Find where the given text appears and provide that cell's center as (X, Y) coordinate. 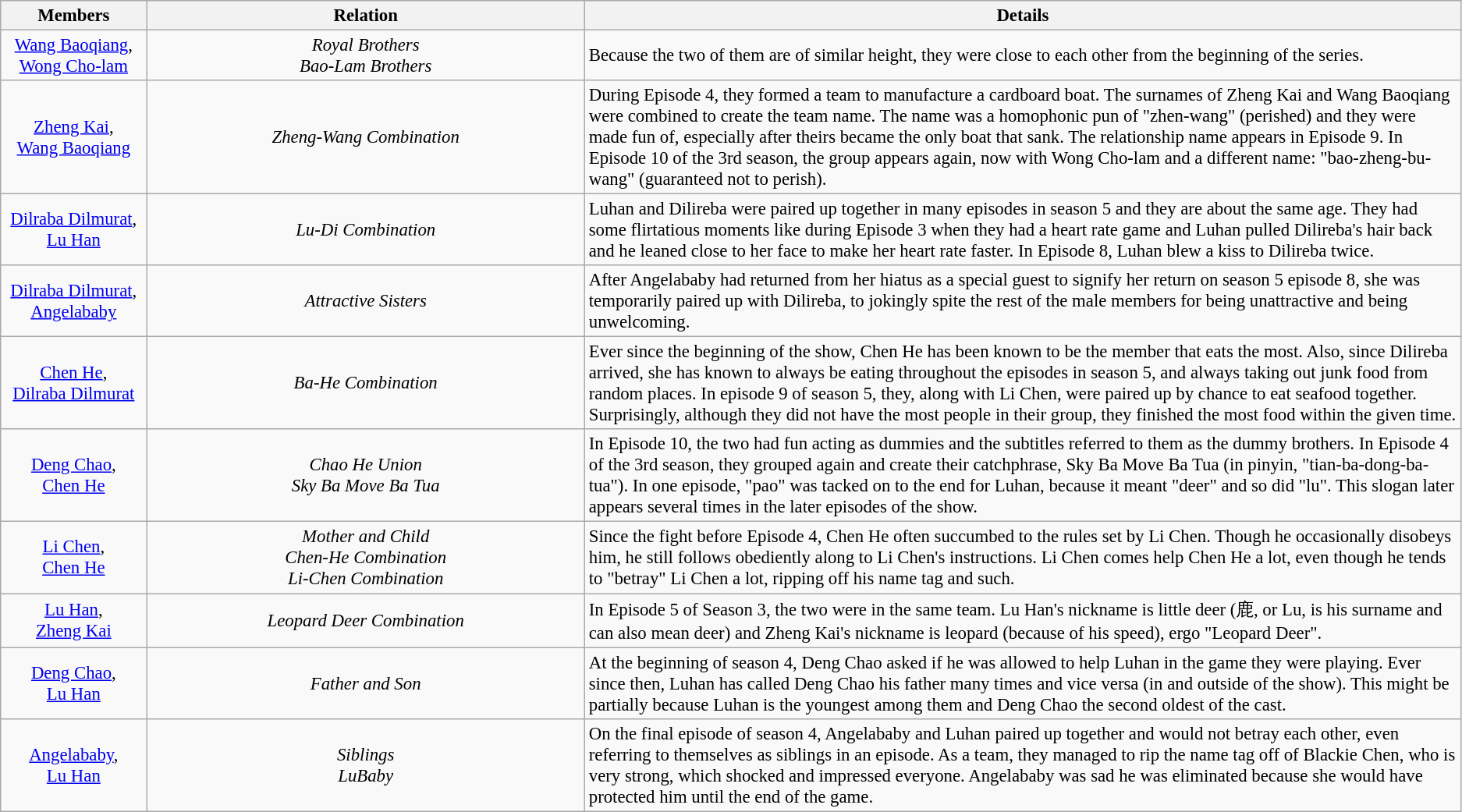
Relation (366, 16)
Zheng Kai,Wang Baoqiang (73, 137)
Deng Chao,Lu Han (73, 683)
Deng Chao,Chen He (73, 476)
Because the two of them are of similar height, they were close to each other from the beginning of the series. (1022, 56)
Siblings LuBaby (366, 764)
Father and Son (366, 683)
Ba-He Combination (366, 384)
Angelababy,Lu Han (73, 764)
Wang Baoqiang,Wong Cho-lam (73, 56)
Chao He UnionSky Ba Move Ba Tua (366, 476)
Zheng-Wang Combination (366, 137)
Dilraba Dilmurat,Angelababy (73, 301)
Lu-Di Combination (366, 230)
Royal Brothers Bao-Lam Brothers (366, 56)
Leopard Deer Combination (366, 621)
Chen He,Dilraba Dilmurat (73, 384)
Dilraba Dilmurat,Lu Han (73, 230)
Details (1022, 16)
Mother and ChildChen-He CombinationLi-Chen Combination (366, 558)
Members (73, 16)
Lu Han,Zheng Kai (73, 621)
Li Chen,Chen He (73, 558)
Attractive Sisters (366, 301)
